Return [X, Y] of the center of cell containing provided text 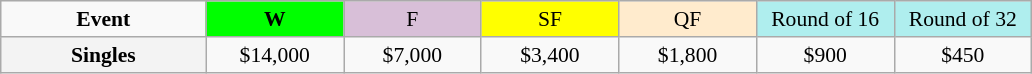
F [413, 19]
QF [688, 19]
SF [550, 19]
Round of 32 [963, 19]
$3,400 [550, 55]
$900 [825, 55]
$1,800 [688, 55]
W [275, 19]
$14,000 [275, 55]
Singles [104, 55]
Event [104, 19]
$7,000 [413, 55]
Round of 16 [825, 19]
$450 [963, 55]
